Output the (x, y) coordinate of the center of the cell containing the given text.  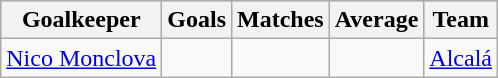
Average (376, 20)
Nico Monclova (82, 58)
Alcalá (461, 58)
Matches (281, 20)
Team (461, 20)
Goals (197, 20)
Goalkeeper (82, 20)
